From the cell containing the given text, extract its center point as [X, Y] coordinate. 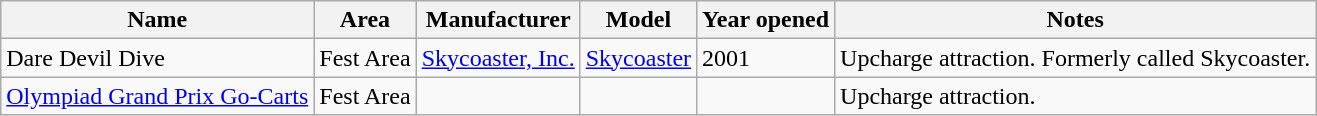
Manufacturer [498, 20]
Dare Devil Dive [158, 58]
Model [638, 20]
Area [365, 20]
Name [158, 20]
Upcharge attraction. [1076, 96]
Upcharge attraction. Formerly called Skycoaster. [1076, 58]
Olympiad Grand Prix Go-Carts [158, 96]
2001 [766, 58]
Year opened [766, 20]
Notes [1076, 20]
Skycoaster, Inc. [498, 58]
Skycoaster [638, 58]
